Pinpoint the cell where the given text exists, returning its (x, y) midpoint coordinate. 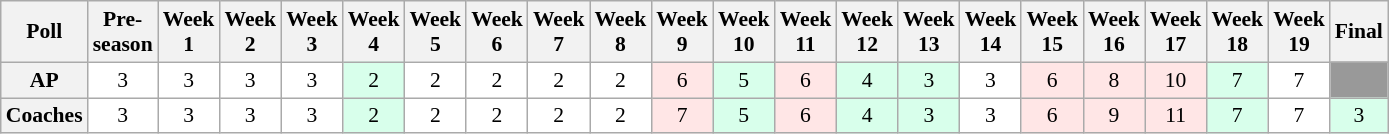
Week3 (312, 32)
Week12 (867, 32)
Week15 (1052, 32)
Week10 (744, 32)
Coaches (44, 116)
Week6 (497, 32)
Week14 (991, 32)
Week1 (189, 32)
Week9 (682, 32)
Pre-season (123, 32)
10 (1176, 80)
Week11 (806, 32)
Week4 (374, 32)
Poll (44, 32)
9 (1114, 116)
Week2 (250, 32)
Week17 (1176, 32)
Week13 (929, 32)
Week16 (1114, 32)
Week8 (621, 32)
AP (44, 80)
8 (1114, 80)
Week18 (1237, 32)
Week19 (1299, 32)
Week5 (435, 32)
Week7 (559, 32)
Final (1359, 32)
11 (1176, 116)
